Determine the [x, y] coordinate at the center of the cell enclosing the given text.  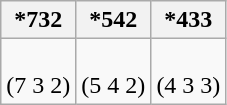
*732 [38, 20]
*433 [188, 20]
*542 [114, 20]
(7 3 2) [38, 72]
(4 3 3) [188, 72]
(5 4 2) [114, 72]
